Extract the (x, y) coordinate from the center of the cell holding the provided text.  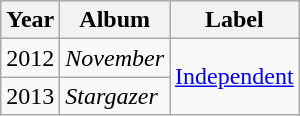
Label (235, 20)
Stargazer (115, 96)
Independent (235, 77)
2013 (30, 96)
Year (30, 20)
November (115, 58)
Album (115, 20)
2012 (30, 58)
